Provide the [x, y] coordinate of the cell's center where the given text is located.  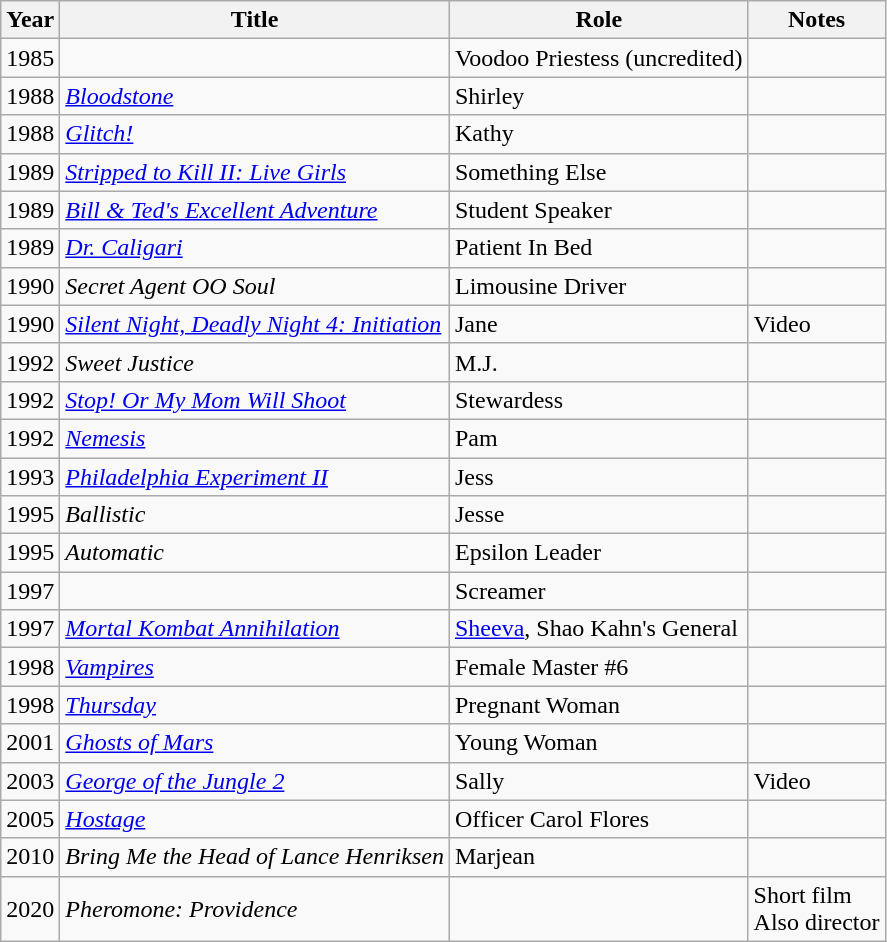
Stripped to Kill II: Live Girls [255, 172]
Thursday [255, 705]
George of the Jungle 2 [255, 781]
1993 [30, 477]
Officer Carol Flores [598, 819]
Automatic [255, 553]
Sheeva, Shao Kahn's General [598, 629]
Glitch! [255, 134]
Notes [816, 20]
Young Woman [598, 743]
Pheromone: Providence [255, 908]
Something Else [598, 172]
1985 [30, 58]
2001 [30, 743]
2020 [30, 908]
Jesse [598, 515]
Female Master #6 [598, 667]
Marjean [598, 857]
Nemesis [255, 438]
Stop! Or My Mom Will Shoot [255, 400]
Silent Night, Deadly Night 4: Initiation [255, 324]
Mortal Kombat Annihilation [255, 629]
Dr. Caligari [255, 248]
2010 [30, 857]
Shirley [598, 96]
Sweet Justice [255, 362]
Jane [598, 324]
Pam [598, 438]
2003 [30, 781]
Year [30, 20]
Ballistic [255, 515]
Bloodstone [255, 96]
Ghosts of Mars [255, 743]
Voodoo Priestess (uncredited) [598, 58]
Pregnant Woman [598, 705]
Student Speaker [598, 210]
Stewardess [598, 400]
Title [255, 20]
Short filmAlso director [816, 908]
Secret Agent OO Soul [255, 286]
Epsilon Leader [598, 553]
Hostage [255, 819]
2005 [30, 819]
Bill & Ted's Excellent Adventure [255, 210]
M.J. [598, 362]
Limousine Driver [598, 286]
Patient In Bed [598, 248]
Philadelphia Experiment II [255, 477]
Bring Me the Head of Lance Henriksen [255, 857]
Role [598, 20]
Kathy [598, 134]
Jess [598, 477]
Screamer [598, 591]
Vampires [255, 667]
Sally [598, 781]
